Determine the (X, Y) coordinate at the center of the cell enclosing the given text.  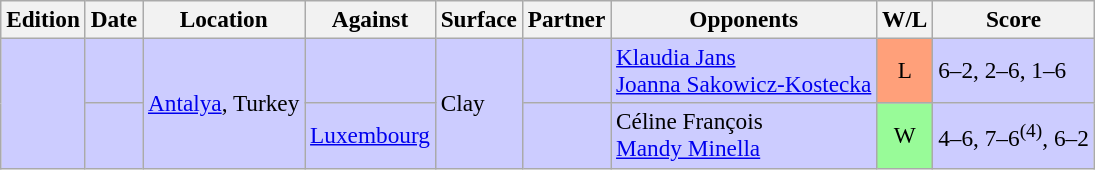
W/L (905, 19)
W (905, 136)
Score (1014, 19)
6–2, 2–6, 1–6 (1014, 70)
Clay (478, 103)
Klaudia Jans Joanna Sakowicz-Kostecka (744, 70)
Luxembourg (370, 136)
Edition (44, 19)
Date (114, 19)
Céline François Mandy Minella (744, 136)
Opponents (744, 19)
Antalya, Turkey (224, 103)
Location (224, 19)
Against (370, 19)
Partner (566, 19)
Surface (478, 19)
L (905, 70)
4–6, 7–6(4), 6–2 (1014, 136)
